Search for the cell housing the specified text and yield its (X, Y) center coordinate. 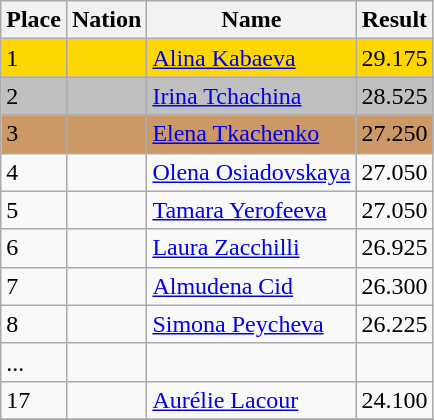
Alina Kabaeva (252, 58)
4 (34, 172)
Laura Zacchilli (252, 248)
Nation (106, 20)
3 (34, 134)
Irina Tchachina (252, 96)
Olena Osiadovskaya (252, 172)
6 (34, 248)
26.925 (394, 248)
7 (34, 286)
Simona Peycheva (252, 324)
26.300 (394, 286)
1 (34, 58)
28.525 (394, 96)
17 (34, 400)
Name (252, 20)
29.175 (394, 58)
Place (34, 20)
Elena Tkachenko (252, 134)
26.225 (394, 324)
Aurélie Lacour (252, 400)
2 (34, 96)
Almudena Cid (252, 286)
Result (394, 20)
27.250 (394, 134)
Tamara Yerofeeva (252, 210)
24.100 (394, 400)
8 (34, 324)
5 (34, 210)
... (34, 362)
